Search for the cell housing the specified text and yield its (x, y) center coordinate. 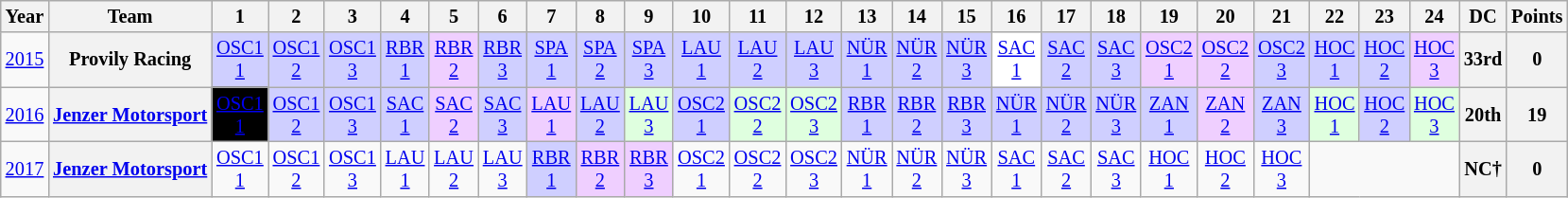
16 (1017, 16)
8 (600, 16)
Team (130, 16)
33rd (1483, 60)
Provily Racing (130, 60)
11 (758, 16)
7 (551, 16)
SPA1 (551, 60)
12 (814, 16)
21 (1282, 16)
13 (868, 16)
1 (240, 16)
SPA3 (649, 60)
NC† (1483, 169)
2016 (25, 115)
2015 (25, 60)
18 (1115, 16)
ZAN2 (1226, 115)
2017 (25, 169)
2 (297, 16)
14 (917, 16)
5 (454, 16)
DC (1483, 16)
22 (1335, 16)
SPA2 (600, 60)
3 (353, 16)
17 (1066, 16)
4 (405, 16)
20th (1483, 115)
ZAN3 (1282, 115)
Year (25, 16)
10 (701, 16)
ZAN1 (1169, 115)
6 (503, 16)
9 (649, 16)
Points (1537, 16)
15 (966, 16)
20 (1226, 16)
24 (1435, 16)
23 (1384, 16)
